Search for the cell housing the specified text and yield its (x, y) center coordinate. 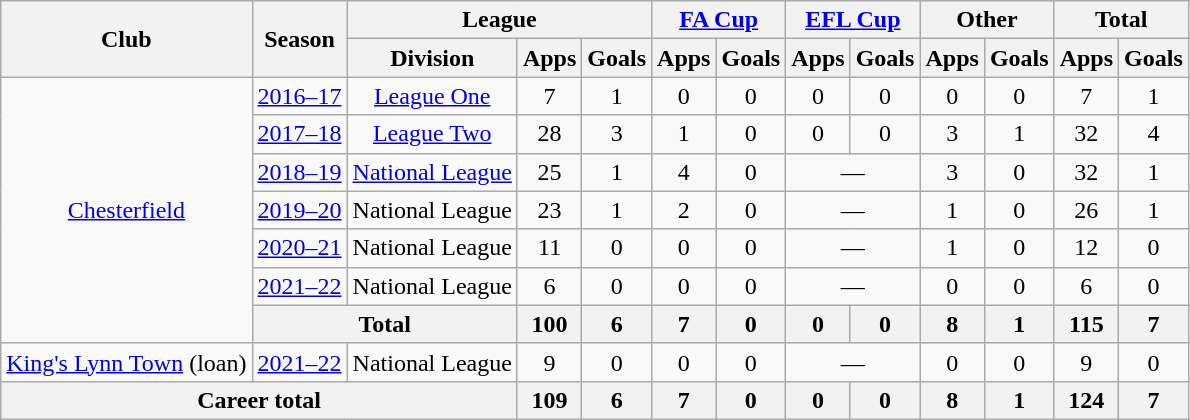
2018–19 (300, 172)
Other (987, 20)
12 (1086, 248)
Division (432, 58)
23 (549, 210)
Career total (260, 400)
124 (1086, 400)
2020–21 (300, 248)
FA Cup (719, 20)
115 (1086, 324)
EFL Cup (853, 20)
League Two (432, 134)
Club (126, 39)
25 (549, 172)
Chesterfield (126, 210)
109 (549, 400)
King's Lynn Town (loan) (126, 362)
100 (549, 324)
28 (549, 134)
League One (432, 96)
2019–20 (300, 210)
11 (549, 248)
Season (300, 39)
League (499, 20)
2016–17 (300, 96)
2017–18 (300, 134)
2 (684, 210)
26 (1086, 210)
